Return the [X, Y] coordinate for the center point of the cell that contains the specified text.  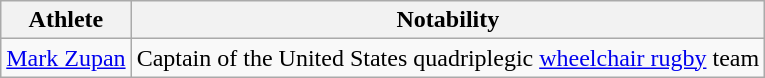
Captain of the United States quadriplegic wheelchair rugby team [448, 58]
Athlete [66, 20]
Mark Zupan [66, 58]
Notability [448, 20]
